Capture the cell that displays the provided text and extract its [X, Y] central coordinate. 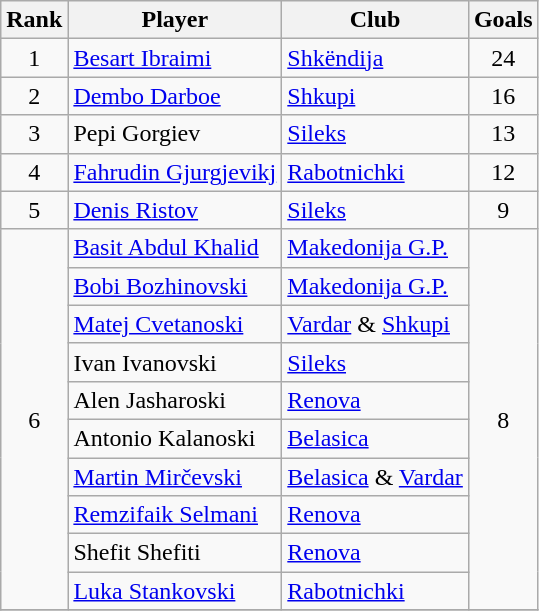
4 [34, 172]
Matej Cvetanoski [175, 324]
Shkupi [376, 96]
12 [503, 172]
Fahrudin Gjurgjevikj [175, 172]
Luka Stankovski [175, 591]
Rank [34, 20]
Antonio Kalanoski [175, 438]
9 [503, 210]
Vardar & Shkupi [376, 324]
Shefit Shefiti [175, 553]
13 [503, 134]
Alen Jasharoski [175, 400]
Remzifaik Selmani [175, 515]
Basit Abdul Khalid [175, 248]
Denis Ristov [175, 210]
Bobi Bozhinovski [175, 286]
Shkëndija [376, 58]
8 [503, 420]
Player [175, 20]
Martin Mirčevski [175, 477]
Pepi Gorgiev [175, 134]
Belasica [376, 438]
5 [34, 210]
Goals [503, 20]
Dembo Darboe [175, 96]
1 [34, 58]
6 [34, 420]
16 [503, 96]
2 [34, 96]
Belasica & Vardar [376, 477]
Club [376, 20]
3 [34, 134]
Besart Ibraimi [175, 58]
Ivan Ivanovski [175, 362]
24 [503, 58]
